Search for the cell housing the specified text and yield its (x, y) center coordinate. 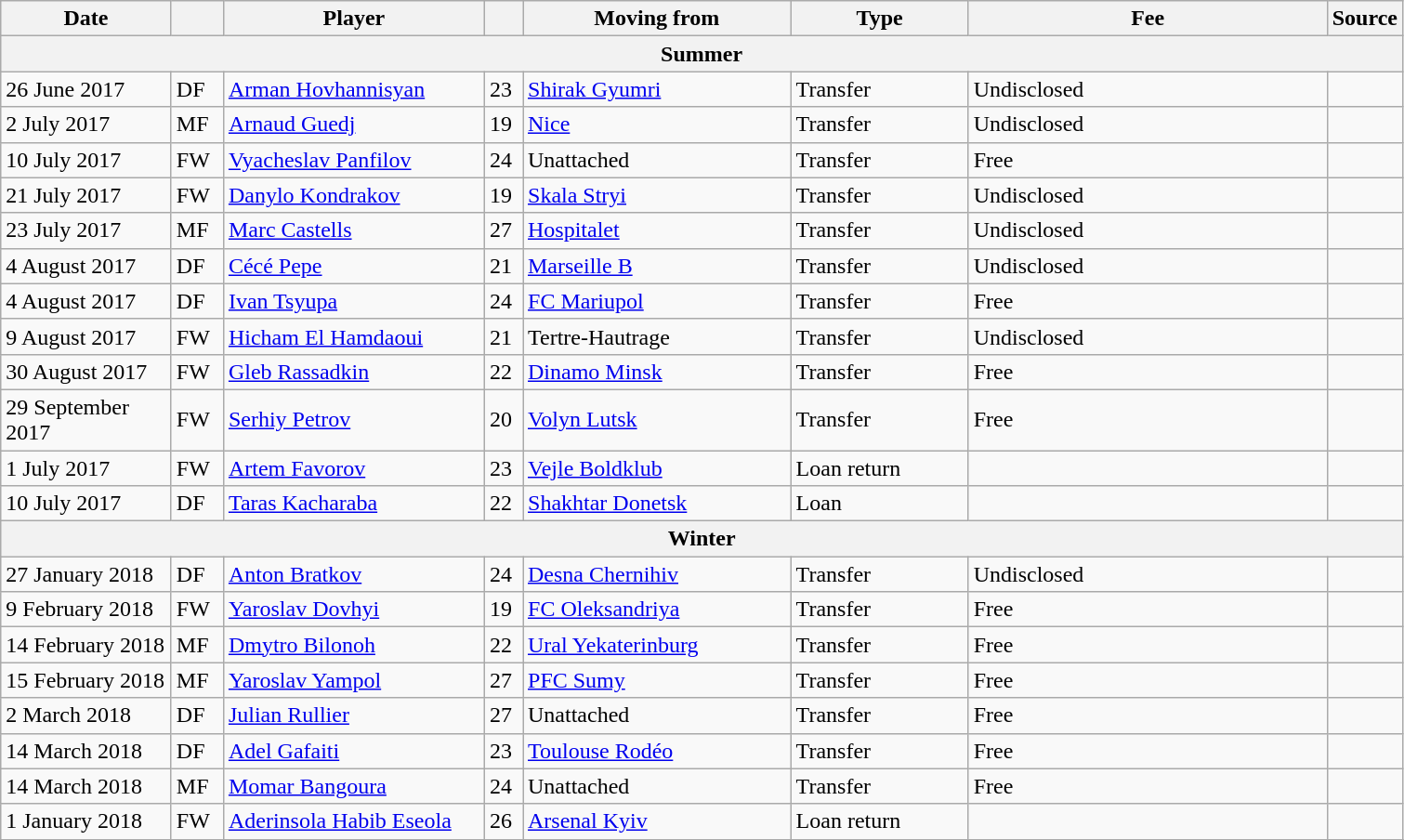
Danylo Kondrakov (353, 195)
Cécé Pepe (353, 266)
Arsenal Kyiv (656, 821)
30 August 2017 (86, 372)
Skala Stryi (656, 195)
Date (86, 19)
Yaroslav Dovhyi (353, 610)
20 (504, 420)
Marseille B (656, 266)
FC Oleksandriya (656, 610)
Hicham El Hamdaoui (353, 336)
Hospitalet (656, 230)
2 July 2017 (86, 125)
Toulouse Rodéo (656, 751)
Loan (879, 504)
Desna Chernihiv (656, 574)
Marc Castells (353, 230)
Type (879, 19)
Momar Bangoura (353, 786)
29 September 2017 (86, 420)
Dmytro Bilonoh (353, 645)
2 March 2018 (86, 715)
Aderinsola Habib Eseola (353, 821)
Serhiy Petrov (353, 420)
Vejle Boldklub (656, 467)
Tertre-Hautrage (656, 336)
Arman Hovhannisyan (353, 89)
PFC Sumy (656, 680)
26 June 2017 (86, 89)
21 July 2017 (86, 195)
15 February 2018 (86, 680)
Dinamo Minsk (656, 372)
27 January 2018 (86, 574)
Nice (656, 125)
Ural Yekaterinburg (656, 645)
Shirak Gyumri (656, 89)
Summer (702, 54)
Moving from (656, 19)
Shakhtar Donetsk (656, 504)
Vyacheslav Panfilov (353, 160)
Gleb Rassadkin (353, 372)
Adel Gafaiti (353, 751)
Julian Rullier (353, 715)
Fee (1148, 19)
Ivan Tsyupa (353, 301)
Source (1364, 19)
9 February 2018 (86, 610)
Anton Bratkov (353, 574)
Arnaud Guedj (353, 125)
1 January 2018 (86, 821)
26 (504, 821)
FC Mariupol (656, 301)
Winter (702, 539)
1 July 2017 (86, 467)
14 February 2018 (86, 645)
Volyn Lutsk (656, 420)
Player (353, 19)
23 July 2017 (86, 230)
Taras Kacharaba (353, 504)
Artem Favorov (353, 467)
Yaroslav Yampol (353, 680)
9 August 2017 (86, 336)
